Scan for the cell matching the given text and deliver its [X, Y] coordinate at center. 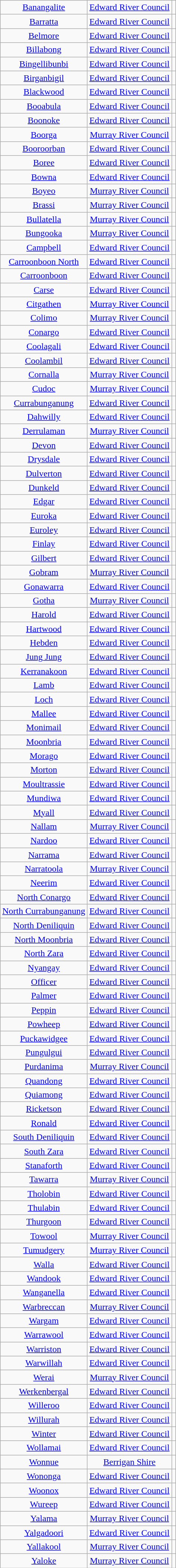
Devon [44, 445]
Warriston [44, 1349]
Wureep [44, 1504]
Warbreccan [44, 1306]
Dulverton [44, 473]
Birganbigil [44, 78]
Moonbria [44, 742]
Morton [44, 770]
Edgar [44, 502]
Gonawarra [44, 586]
Nyangay [44, 968]
Drysdale [44, 459]
Billabong [44, 50]
Woonox [44, 1490]
Boorga [44, 134]
Cudoc [44, 388]
Gotha [44, 600]
Tholobin [44, 1194]
Banangalite [44, 7]
Narrama [44, 854]
Peppin [44, 1010]
Yallakool [44, 1547]
South Zara [44, 1151]
Dahwilly [44, 417]
Moultrassie [44, 784]
Hebden [44, 643]
Conargo [44, 332]
Harold [44, 614]
Wollamai [44, 1448]
North Deniliquin [44, 925]
Powheep [44, 1024]
Boyeo [44, 191]
Coolagali [44, 346]
Walla [44, 1264]
Euroley [44, 530]
Yalgadoori [44, 1533]
Barratta [44, 22]
Purdanima [44, 1066]
Werkenbergal [44, 1391]
Bullatella [44, 219]
Puckawidgee [44, 1038]
Ricketson [44, 1109]
Belmore [44, 36]
Thulabin [44, 1208]
Ronald [44, 1123]
Blackwood [44, 92]
Nallam [44, 826]
Colimo [44, 318]
Bungooka [44, 233]
Loch [44, 699]
Myall [44, 812]
Finlay [44, 544]
Yaloke [44, 1561]
Hartwood [44, 629]
Wanganella [44, 1292]
Willurah [44, 1420]
Boonoke [44, 120]
Tawarra [44, 1180]
Wargam [44, 1321]
Tumudgery [44, 1250]
North Currabunganung [44, 911]
Campbell [44, 247]
Gilbert [44, 558]
Euroka [44, 516]
Bingellibunbi [44, 64]
Stanaforth [44, 1165]
Boree [44, 163]
Coolambil [44, 360]
Jung Jung [44, 657]
Morago [44, 756]
Currabunganung [44, 403]
Brassi [44, 205]
Wonnue [44, 1462]
Quiamong [44, 1095]
Berrigan Shire [129, 1462]
Warrawool [44, 1335]
Mallee [44, 714]
Officer [44, 982]
Yalama [44, 1518]
Palmer [44, 996]
Nardoo [44, 840]
Narratoola [44, 869]
Dunkeld [44, 488]
Booroorban [44, 148]
Carse [44, 290]
Kerranakoon [44, 671]
Carroonboon North [44, 262]
Winter [44, 1434]
Mundiwa [44, 798]
Werai [44, 1377]
Carroonboon [44, 276]
Derrulaman [44, 431]
Monimail [44, 728]
Cornalla [44, 374]
Thurgoon [44, 1222]
Wononga [44, 1476]
South Deniliquin [44, 1137]
North Zara [44, 954]
Wandook [44, 1278]
Willeroo [44, 1405]
Booabula [44, 106]
Bowna [44, 177]
Lamb [44, 685]
Pungulgui [44, 1052]
Gobram [44, 572]
North Conargo [44, 897]
Warwillah [44, 1363]
Towool [44, 1236]
Citgathen [44, 304]
North Moonbria [44, 939]
Quandong [44, 1081]
Neerim [44, 883]
